Extract the (X, Y) coordinate from the center of the cell holding the provided text.  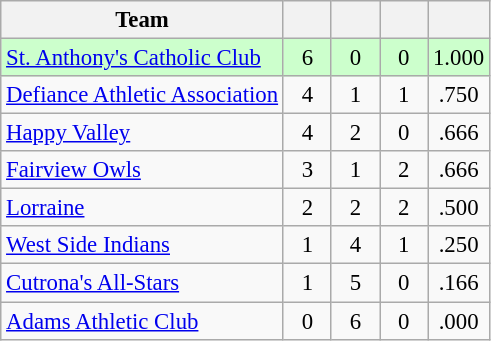
Happy Valley (142, 133)
.250 (459, 245)
5 (355, 283)
3 (307, 170)
Adams Athletic Club (142, 321)
.000 (459, 321)
Defiance Athletic Association (142, 95)
.750 (459, 95)
Cutrona's All-Stars (142, 283)
1.000 (459, 58)
Lorraine (142, 208)
.166 (459, 283)
St. Anthony's Catholic Club (142, 58)
Team (142, 20)
Fairview Owls (142, 170)
West Side Indians (142, 245)
.500 (459, 208)
